Provide the [x, y] coordinate of the cell's center where the given text is located.  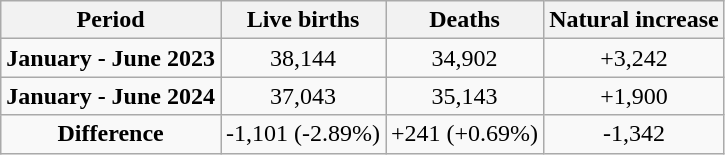
January - June 2023 [111, 58]
-1,342 [634, 134]
Period [111, 20]
+241 (+0.69%) [465, 134]
+3,242 [634, 58]
Live births [302, 20]
Difference [111, 134]
Deaths [465, 20]
37,043 [302, 96]
-1,101 (-2.89%) [302, 134]
Natural increase [634, 20]
35,143 [465, 96]
January - June 2024 [111, 96]
38,144 [302, 58]
34,902 [465, 58]
+1,900 [634, 96]
